Output the [X, Y] coordinate of the center of the cell containing the given text.  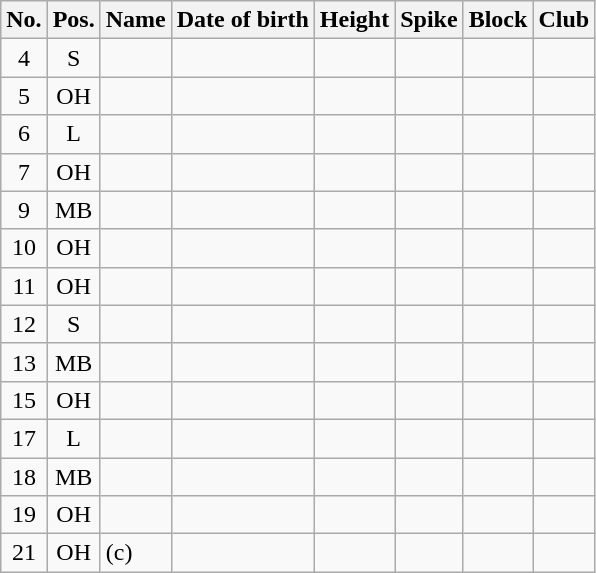
4 [24, 58]
Pos. [74, 20]
13 [24, 362]
18 [24, 477]
(c) [136, 553]
Spike [429, 20]
Block [498, 20]
No. [24, 20]
6 [24, 134]
Height [354, 20]
9 [24, 210]
15 [24, 400]
21 [24, 553]
Date of birth [242, 20]
Name [136, 20]
7 [24, 172]
12 [24, 324]
11 [24, 286]
17 [24, 438]
Club [564, 20]
5 [24, 96]
19 [24, 515]
10 [24, 248]
